From the cell containing the given text, extract its center point as (x, y) coordinate. 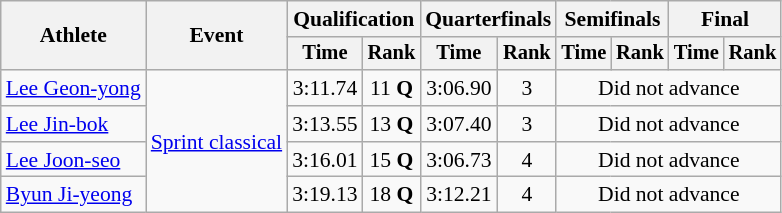
3:16.01 (324, 160)
3:12.21 (458, 195)
Final (725, 19)
11 Q (392, 88)
18 Q (392, 195)
3:07.40 (458, 124)
3:19.13 (324, 195)
Qualification (354, 19)
3:06.73 (458, 160)
15 Q (392, 160)
Lee Joon-seo (74, 160)
Lee Geon-yong (74, 88)
Lee Jin-bok (74, 124)
3:11.74 (324, 88)
Quarterfinals (488, 19)
Byun Ji-yeong (74, 195)
Semifinals (612, 19)
Athlete (74, 36)
13 Q (392, 124)
3:13.55 (324, 124)
3:06.90 (458, 88)
Sprint classical (216, 141)
Event (216, 36)
